Return [x, y] of the center of cell containing provided text 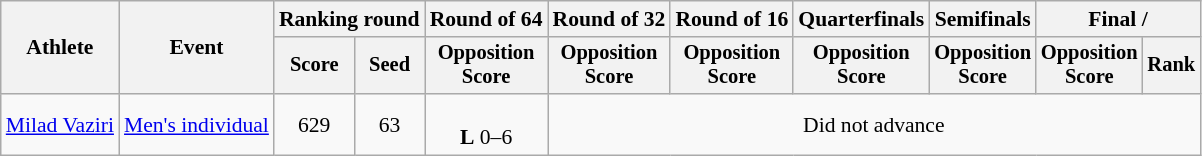
Milad Vaziri [60, 124]
Quarterfinals [861, 19]
Seed [389, 66]
Round of 64 [486, 19]
Round of 32 [610, 19]
Final / [1118, 19]
Ranking round [350, 19]
Men's individual [196, 124]
Athlete [60, 48]
Round of 16 [732, 19]
Semifinals [982, 19]
Event [196, 48]
Did not advance [874, 124]
Rank [1172, 66]
L 0–6 [486, 124]
Score [314, 66]
63 [389, 124]
629 [314, 124]
